Locate the cell with the specified text and output its (X, Y) center coordinate. 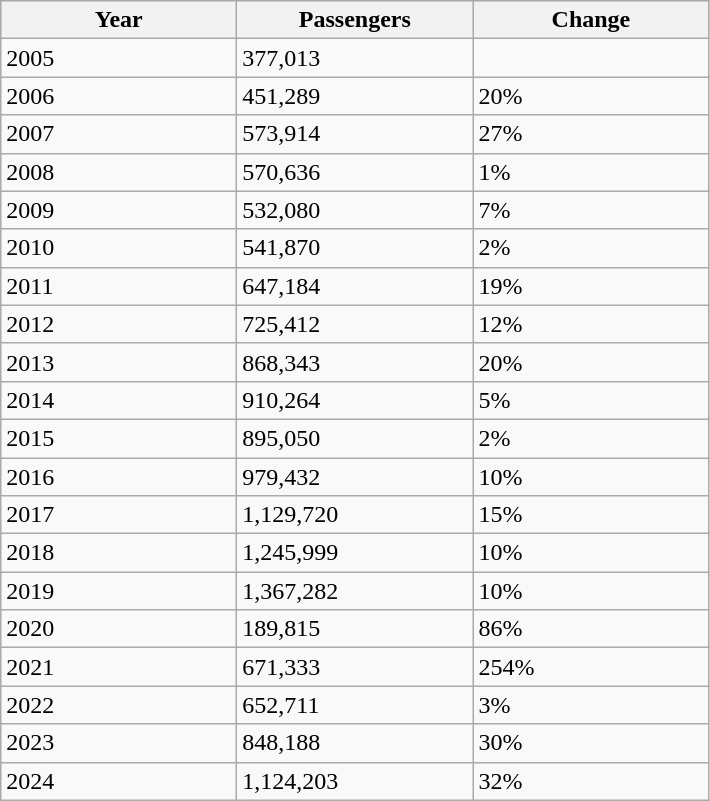
Passengers (355, 20)
254% (591, 667)
570,636 (355, 172)
86% (591, 629)
848,188 (355, 743)
2022 (119, 705)
27% (591, 134)
2017 (119, 515)
2023 (119, 743)
19% (591, 286)
1,129,720 (355, 515)
7% (591, 210)
2019 (119, 591)
1,245,999 (355, 553)
2007 (119, 134)
2006 (119, 96)
Change (591, 20)
5% (591, 400)
541,870 (355, 248)
647,184 (355, 286)
1% (591, 172)
2024 (119, 781)
2009 (119, 210)
377,013 (355, 58)
189,815 (355, 629)
2005 (119, 58)
2013 (119, 362)
32% (591, 781)
895,050 (355, 438)
15% (591, 515)
30% (591, 743)
Year (119, 20)
2014 (119, 400)
868,343 (355, 362)
12% (591, 324)
652,711 (355, 705)
2015 (119, 438)
1,124,203 (355, 781)
2018 (119, 553)
3% (591, 705)
2016 (119, 477)
725,412 (355, 324)
1,367,282 (355, 591)
671,333 (355, 667)
573,914 (355, 134)
451,289 (355, 96)
2011 (119, 286)
979,432 (355, 477)
2021 (119, 667)
532,080 (355, 210)
910,264 (355, 400)
2020 (119, 629)
2008 (119, 172)
2012 (119, 324)
2010 (119, 248)
